Output the (X, Y) coordinate of the center of the cell containing the given text.  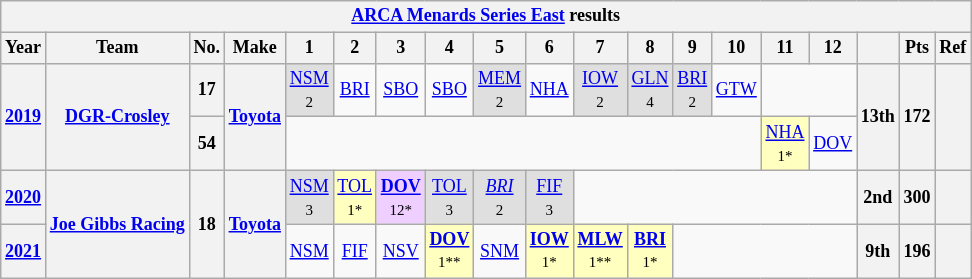
196 (917, 251)
8 (650, 48)
GLN4 (650, 90)
172 (917, 116)
SNM (500, 251)
9 (692, 48)
Joe Gibbs Racing (117, 224)
NSM2 (309, 90)
13th (878, 116)
2 (354, 48)
1 (309, 48)
NSM (309, 251)
NHA (549, 90)
TOL1* (354, 197)
NSM3 (309, 197)
ARCA Menards Series East results (486, 16)
11 (785, 48)
DOV1** (450, 251)
6 (549, 48)
DOV12* (400, 197)
2021 (24, 251)
Team (117, 48)
54 (206, 144)
NSV (400, 251)
DGR-Crosley (117, 116)
Ref (953, 48)
BRI1* (650, 251)
IOW1* (549, 251)
MEM2 (500, 90)
Year (24, 48)
9th (878, 251)
DOV (833, 144)
3 (400, 48)
18 (206, 224)
Make (254, 48)
GTW (736, 90)
FIF (354, 251)
Pts (917, 48)
4 (450, 48)
10 (736, 48)
2020 (24, 197)
7 (600, 48)
2nd (878, 197)
5 (500, 48)
300 (917, 197)
NHA1* (785, 144)
17 (206, 90)
12 (833, 48)
2019 (24, 116)
IOW2 (600, 90)
FIF3 (549, 197)
BRI (354, 90)
TOL3 (450, 197)
MLW1** (600, 251)
No. (206, 48)
